Detect which cell encompasses the target text, then output its (X, Y) center coordinate. 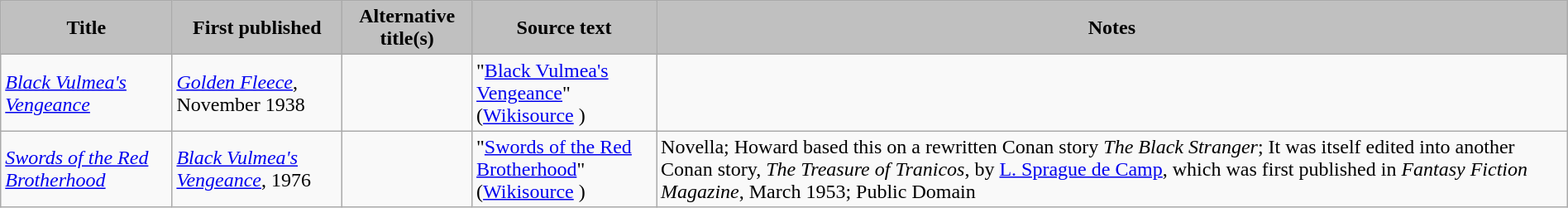
Black Vulmea's Vengeance (86, 93)
Swords of the Red Brotherhood (86, 169)
Source text (564, 28)
"Swords of the Red Brotherhood" (Wikisource ) (564, 169)
Alternative title(s) (407, 28)
First published (257, 28)
Golden Fleece, November 1938 (257, 93)
Black Vulmea's Vengeance, 1976 (257, 169)
Notes (1112, 28)
Title (86, 28)
"Black Vulmea's Vengeance" (Wikisource ) (564, 93)
